Pinpoint the cell where the given text exists, returning its [x, y] midpoint coordinate. 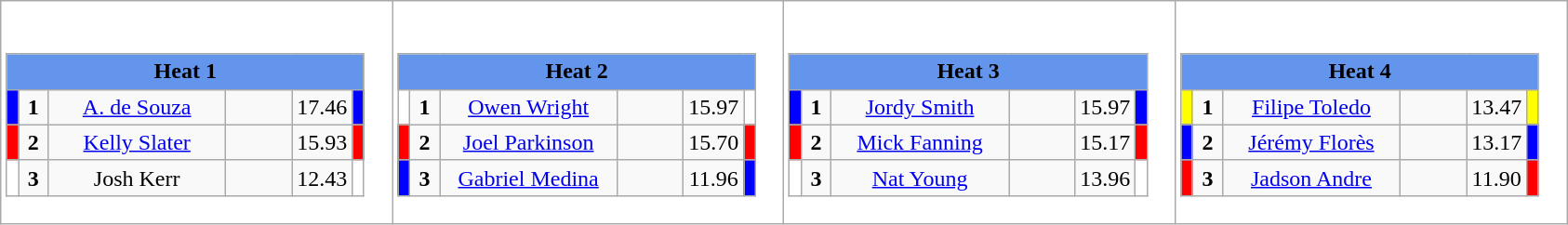
Heat 1 [185, 72]
Mick Fanning [921, 142]
Heat 4 [1360, 72]
Josh Kerr [138, 178]
Jadson Andre [1311, 178]
11.90 [1497, 178]
Heat 3 1 Jordy Smith 15.97 2 Mick Fanning 15.17 3 Nat Young 13.96 [980, 112]
Jérémy Florès [1311, 142]
Heat 4 1 Filipe Toledo 13.47 2 Jérémy Florès 13.17 3 Jadson Andre 11.90 [1371, 112]
Heat 2 [577, 72]
Heat 1 1 A. de Souza 17.46 2 Kelly Slater 15.93 3 Josh Kerr 12.43 [197, 112]
15.93 [322, 142]
13.47 [1497, 107]
12.43 [322, 178]
13.17 [1497, 142]
Jordy Smith [921, 107]
15.17 [1105, 142]
13.96 [1105, 178]
Kelly Slater [138, 142]
15.70 [714, 142]
11.96 [714, 178]
Nat Young [921, 178]
Joel Parkinson [528, 142]
Owen Wright [528, 107]
Gabriel Medina [528, 178]
A. de Souza [138, 107]
Heat 3 [968, 72]
Heat 2 1 Owen Wright 15.97 2 Joel Parkinson 15.70 3 Gabriel Medina 11.96 [588, 112]
Filipe Toledo [1311, 107]
17.46 [322, 107]
